Locate the cell with the specified text and output its (x, y) center coordinate. 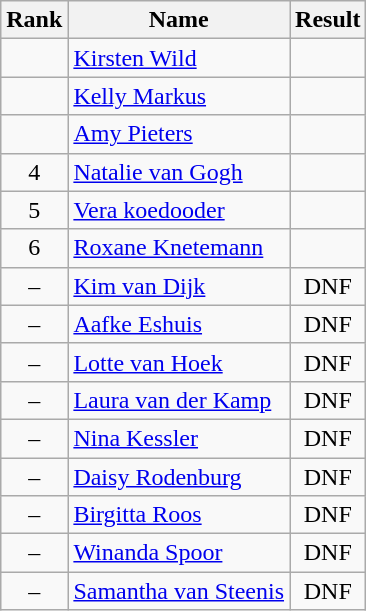
Amy Pieters (179, 134)
Rank (34, 20)
Winanda Spoor (179, 553)
Nina Kessler (179, 438)
Kirsten Wild (179, 58)
4 (34, 172)
Samantha van Steenis (179, 591)
Laura van der Kamp (179, 400)
Aafke Eshuis (179, 324)
Name (179, 20)
Kelly Markus (179, 96)
Lotte van Hoek (179, 362)
Birgitta Roos (179, 515)
Kim van Dijk (179, 286)
Roxane Knetemann (179, 248)
Result (328, 20)
Daisy Rodenburg (179, 477)
5 (34, 210)
Vera koedooder (179, 210)
6 (34, 248)
Natalie van Gogh (179, 172)
